Capture the cell that displays the provided text and extract its (X, Y) central coordinate. 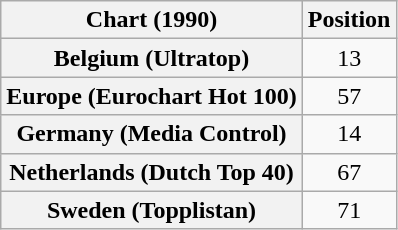
Netherlands (Dutch Top 40) (152, 172)
67 (349, 172)
71 (349, 210)
Belgium (Ultratop) (152, 58)
14 (349, 134)
Sweden (Topplistan) (152, 210)
57 (349, 96)
Chart (1990) (152, 20)
13 (349, 58)
Germany (Media Control) (152, 134)
Europe (Eurochart Hot 100) (152, 96)
Position (349, 20)
